Locate the cell with the specified text and output its [x, y] center coordinate. 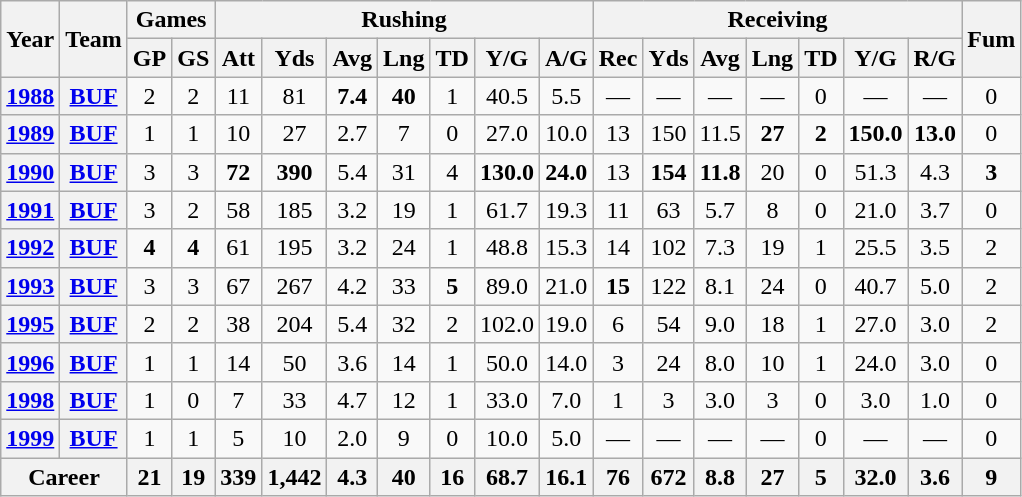
40.5 [506, 96]
32.0 [876, 477]
7.4 [352, 96]
1.0 [935, 400]
11.5 [720, 134]
3.7 [935, 210]
25.5 [876, 248]
8.1 [720, 286]
5.7 [720, 210]
GS [194, 58]
67 [238, 286]
16 [452, 477]
102 [668, 248]
Team [94, 39]
51.3 [876, 172]
32 [404, 324]
5.5 [566, 96]
31 [404, 172]
2.7 [352, 134]
48.8 [506, 248]
18 [772, 324]
390 [294, 172]
16.1 [566, 477]
4.2 [352, 286]
8.0 [720, 362]
1990 [30, 172]
4.7 [352, 400]
267 [294, 286]
Career [64, 477]
1988 [30, 96]
Receiving [778, 20]
11.8 [720, 172]
15.3 [566, 248]
9.0 [720, 324]
40.7 [876, 286]
63 [668, 210]
50 [294, 362]
19.0 [566, 324]
89.0 [506, 286]
150 [668, 134]
1995 [30, 324]
8 [772, 210]
1999 [30, 438]
12 [404, 400]
1989 [30, 134]
8.8 [720, 477]
13.0 [935, 134]
76 [618, 477]
61.7 [506, 210]
1991 [30, 210]
339 [238, 477]
Year [30, 39]
20 [772, 172]
61 [238, 248]
7.0 [566, 400]
14.0 [566, 362]
3.5 [935, 248]
150.0 [876, 134]
68.7 [506, 477]
1993 [30, 286]
54 [668, 324]
33.0 [506, 400]
19.3 [566, 210]
81 [294, 96]
Rushing [404, 20]
21 [149, 477]
672 [668, 477]
A/G [566, 58]
204 [294, 324]
6 [618, 324]
1996 [30, 362]
Rec [618, 58]
Fum [992, 39]
122 [668, 286]
58 [238, 210]
GP [149, 58]
50.0 [506, 362]
R/G [935, 58]
102.0 [506, 324]
Games [170, 20]
Att [238, 58]
154 [668, 172]
1998 [30, 400]
38 [238, 324]
185 [294, 210]
130.0 [506, 172]
1992 [30, 248]
72 [238, 172]
1,442 [294, 477]
2.0 [352, 438]
7.3 [720, 248]
15 [618, 286]
195 [294, 248]
